Output the [X, Y] coordinate of the center of the cell containing the given text.  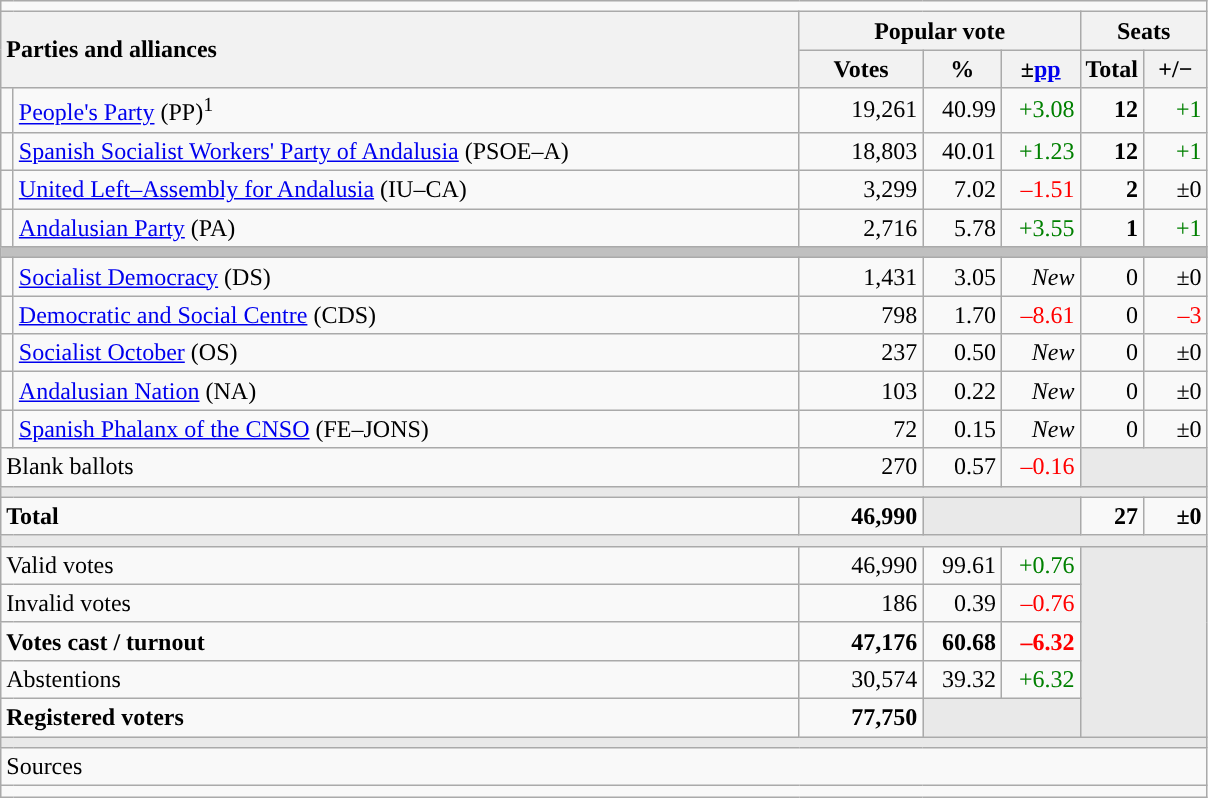
3,299 [861, 190]
Parties and alliances [400, 50]
27 [1112, 516]
Invalid votes [400, 603]
Sources [604, 767]
0.50 [962, 353]
Abstentions [400, 679]
40.99 [962, 110]
Andalusian Nation (NA) [406, 391]
–3 [1176, 315]
Andalusian Party (PA) [406, 228]
72 [861, 429]
60.68 [962, 641]
+0.76 [1040, 565]
47,176 [861, 641]
798 [861, 315]
40.01 [962, 151]
1.70 [962, 315]
Socialist October (OS) [406, 353]
30,574 [861, 679]
0.15 [962, 429]
103 [861, 391]
237 [861, 353]
1,431 [861, 277]
–6.32 [1040, 641]
Seats [1144, 31]
0.22 [962, 391]
Popular vote [940, 31]
+1.23 [1040, 151]
Blank ballots [400, 467]
–0.16 [1040, 467]
Socialist Democracy (DS) [406, 277]
Votes [861, 69]
–0.76 [1040, 603]
+3.08 [1040, 110]
Spanish Socialist Workers' Party of Andalusia (PSOE–A) [406, 151]
0.57 [962, 467]
Votes cast / turnout [400, 641]
People's Party (PP)1 [406, 110]
3.05 [962, 277]
–8.61 [1040, 315]
0.39 [962, 603]
+6.32 [1040, 679]
+/− [1176, 69]
% [962, 69]
2,716 [861, 228]
186 [861, 603]
77,750 [861, 718]
–1.51 [1040, 190]
2 [1112, 190]
18,803 [861, 151]
Valid votes [400, 565]
+3.55 [1040, 228]
99.61 [962, 565]
Democratic and Social Centre (CDS) [406, 315]
Registered voters [400, 718]
39.32 [962, 679]
5.78 [962, 228]
Spanish Phalanx of the CNSO (FE–JONS) [406, 429]
270 [861, 467]
1 [1112, 228]
±pp [1040, 69]
19,261 [861, 110]
7.02 [962, 190]
United Left–Assembly for Andalusia (IU–CA) [406, 190]
